Return the (x, y) coordinate for the center point of the cell that contains the specified text.  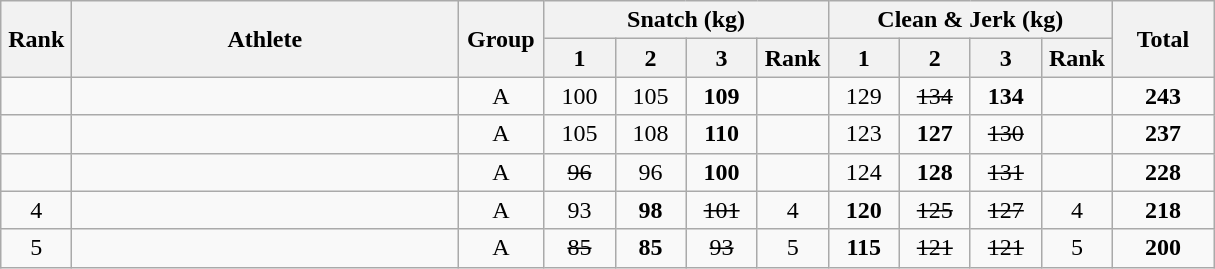
243 (1162, 96)
125 (934, 210)
109 (722, 96)
218 (1162, 210)
129 (864, 96)
228 (1162, 172)
Clean & Jerk (kg) (970, 20)
115 (864, 248)
123 (864, 134)
Athlete (265, 39)
108 (650, 134)
120 (864, 210)
110 (722, 134)
Total (1162, 39)
131 (1006, 172)
101 (722, 210)
237 (1162, 134)
128 (934, 172)
98 (650, 210)
124 (864, 172)
Snatch (kg) (686, 20)
130 (1006, 134)
200 (1162, 248)
Group (501, 39)
